Scan for the cell matching the given text and deliver its [x, y] coordinate at center. 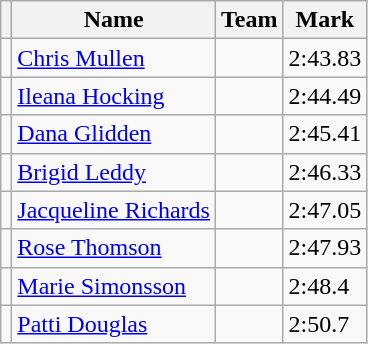
Mark [325, 20]
Chris Mullen [114, 58]
2:43.83 [325, 58]
2:47.05 [325, 210]
Name [114, 20]
Jacqueline Richards [114, 210]
Dana Glidden [114, 134]
2:44.49 [325, 96]
Team [249, 20]
2:45.41 [325, 134]
Rose Thomson [114, 248]
2:50.7 [325, 324]
Ileana Hocking [114, 96]
2:48.4 [325, 286]
2:47.93 [325, 248]
Brigid Leddy [114, 172]
Marie Simonsson [114, 286]
2:46.33 [325, 172]
Patti Douglas [114, 324]
